Return the [X, Y] coordinate for the center point of the cell that contains the specified text.  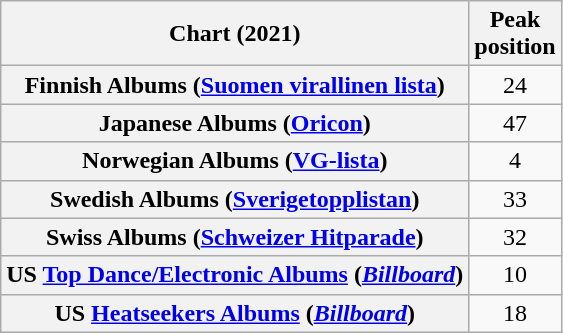
4 [515, 161]
32 [515, 237]
33 [515, 199]
Norwegian Albums (VG-lista) [235, 161]
Swiss Albums (Schweizer Hitparade) [235, 237]
Japanese Albums (Oricon) [235, 123]
10 [515, 275]
47 [515, 123]
18 [515, 313]
US Heatseekers Albums (Billboard) [235, 313]
24 [515, 85]
Finnish Albums (Suomen virallinen lista) [235, 85]
Peakposition [515, 34]
Swedish Albums (Sverigetopplistan) [235, 199]
US Top Dance/Electronic Albums (Billboard) [235, 275]
Chart (2021) [235, 34]
